Detect which cell encompasses the target text, then output its [x, y] center coordinate. 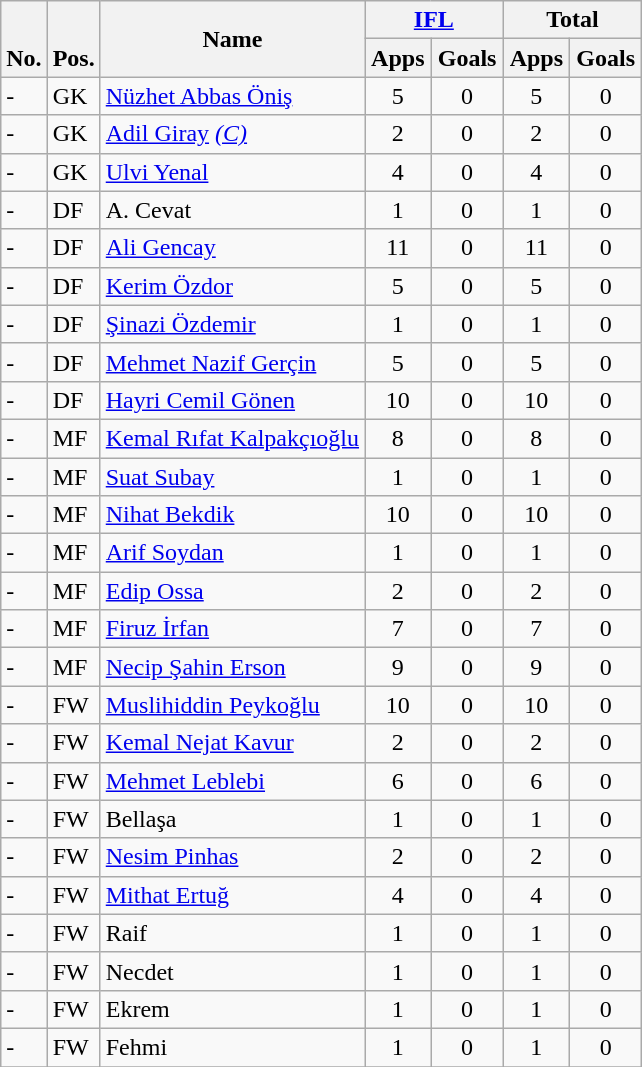
Ali Gencay [232, 248]
Firuz İrfan [232, 629]
Ulvi Yenal [232, 172]
Raif [232, 933]
Name [232, 39]
Nihat Bekdik [232, 515]
Kemal Rıfat Kalpakçıoğlu [232, 438]
Ekrem [232, 1009]
Fehmi [232, 1047]
Suat Subay [232, 477]
Şinazi Özdemir [232, 324]
Nüzhet Abbas Öniş [232, 96]
Edip Ossa [232, 591]
Arif Soydan [232, 553]
Kerim Özdor [232, 286]
Necdet [232, 971]
A. Cevat [232, 210]
Mithat Ertuğ [232, 895]
Bellaşa [232, 819]
No. [24, 39]
Mehmet Nazif Gerçin [232, 362]
Total [572, 20]
Hayri Cemil Gönen [232, 400]
Nesim Pinhas [232, 857]
Kemal Nejat Kavur [232, 743]
Adil Giray (C) [232, 134]
IFL [434, 20]
Mehmet Leblebi [232, 781]
Necip Şahin Erson [232, 667]
Muslihiddin Peykoğlu [232, 705]
Pos. [74, 39]
